From the cell containing the given text, extract its center point as [x, y] coordinate. 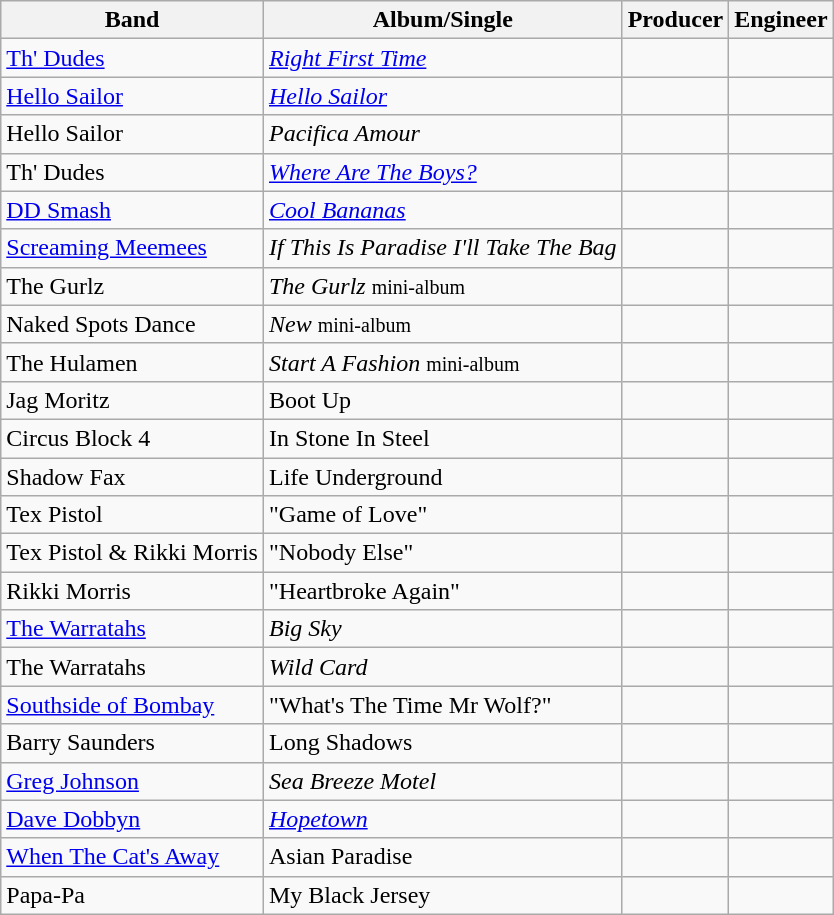
Rikki Morris [132, 591]
"Nobody Else" [442, 553]
Barry Saunders [132, 743]
When The Cat's Away [132, 857]
Sea Breeze Motel [442, 781]
Naked Spots Dance [132, 324]
Greg Johnson [132, 781]
Life Underground [442, 477]
Start A Fashion mini-album [442, 362]
Hopetown [442, 819]
Where Are The Boys? [442, 172]
"Game of Love" [442, 515]
Band [132, 20]
Papa-Pa [132, 895]
Cool Bananas [442, 210]
Shadow Fax [132, 477]
"Heartbroke Again" [442, 591]
The Gurlz mini-album [442, 286]
New mini-album [442, 324]
The Hulamen [132, 362]
Long Shadows [442, 743]
Engineer [781, 20]
My Black Jersey [442, 895]
Dave Dobbyn [132, 819]
Boot Up [442, 400]
"What's The Time Mr Wolf?" [442, 705]
If This Is Paradise I'll Take The Bag [442, 248]
Southside of Bombay [132, 705]
Right First Time [442, 58]
Circus Block 4 [132, 438]
Tex Pistol [132, 515]
DD Smash [132, 210]
The Gurlz [132, 286]
Screaming Meemees [132, 248]
Album/Single [442, 20]
Jag Moritz [132, 400]
Tex Pistol & Rikki Morris [132, 553]
Pacifica Amour [442, 134]
Wild Card [442, 667]
Producer [676, 20]
Big Sky [442, 629]
Asian Paradise [442, 857]
In Stone In Steel [442, 438]
